Identify which cell holds the provided text, then report its [x, y] central coordinate. 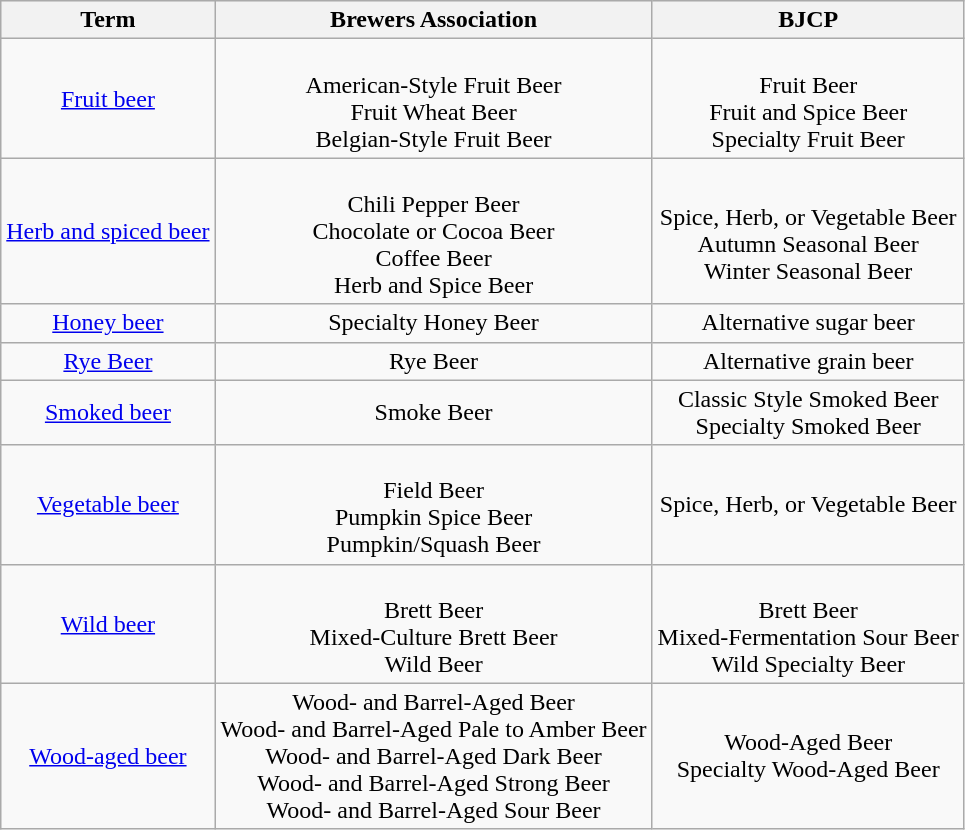
Wood-aged beer [108, 756]
Honey beer [108, 323]
American-Style Fruit Beer Fruit Wheat Beer Belgian-Style Fruit Beer [434, 98]
Term [108, 20]
Herb and spiced beer [108, 231]
Spice, Herb, or Vegetable Beer [808, 504]
BJCP [808, 20]
Wood-Aged BeerSpecialty Wood-Aged Beer [808, 756]
Field Beer Pumpkin Spice Beer Pumpkin/Squash Beer [434, 504]
Vegetable beer [108, 504]
Smoked beer [108, 412]
Wild beer [108, 624]
Smoke Beer [434, 412]
Brewers Association [434, 20]
Spice, Herb, or Vegetable Beer Autumn Seasonal Beer Winter Seasonal Beer [808, 231]
Specialty Honey Beer [434, 323]
Alternative grain beer [808, 361]
Brett Beer Mixed-Culture Brett Beer Wild Beer [434, 624]
Alternative sugar beer [808, 323]
Fruit beer [108, 98]
Fruit Beer Fruit and Spice Beer Specialty Fruit Beer [808, 98]
Classic Style Smoked BeerSpecialty Smoked Beer [808, 412]
Chili Pepper Beer Chocolate or Cocoa Beer Coffee Beer Herb and Spice Beer [434, 231]
Brett Beer Mixed-Fermentation Sour Beer Wild Specialty Beer [808, 624]
